For the text-containing cell, return its midpoint in [X, Y] coordinate format. 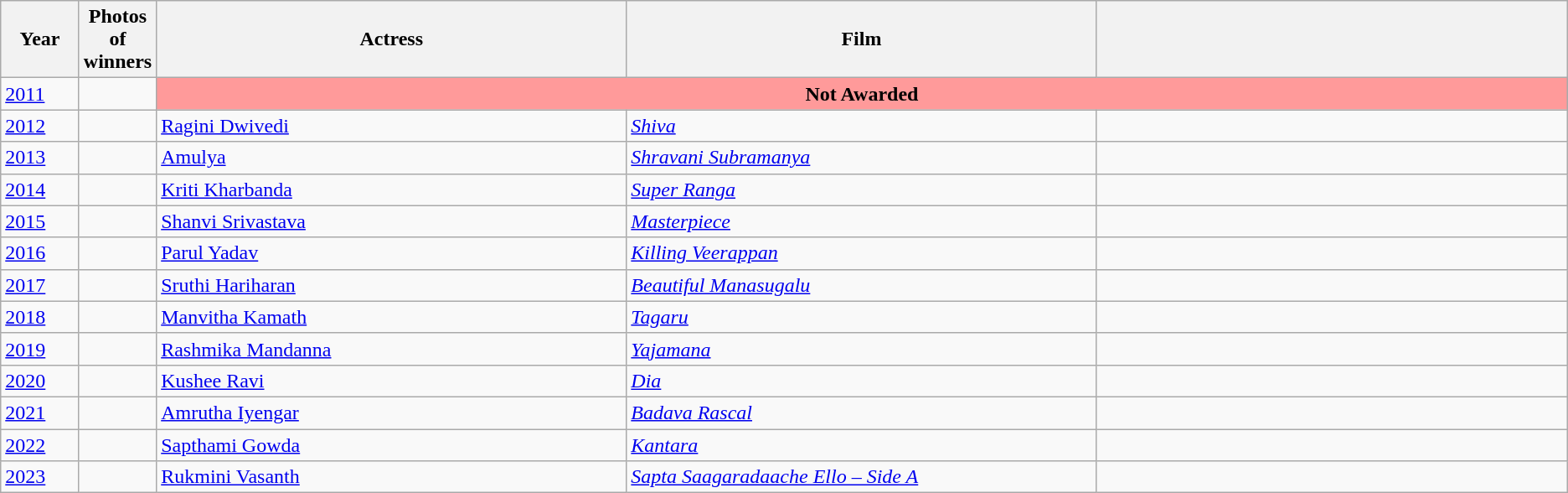
Shanvi Srivastava [392, 221]
Killing Veerappan [861, 253]
2022 [40, 445]
Dia [861, 381]
Shravani Subramanya [861, 158]
2014 [40, 189]
Photos of winners [117, 39]
Kriti Kharbanda [392, 189]
Film [861, 39]
Rukmini Vasanth [392, 477]
Rashmika Mandanna [392, 349]
2011 [40, 94]
Ragini Dwivedi [392, 126]
Kantara [861, 445]
2019 [40, 349]
Beautiful Manasugalu [861, 285]
2018 [40, 317]
Actress [392, 39]
Manvitha Kamath [392, 317]
Sapta Saagaradaache Ello – Side A [861, 477]
2012 [40, 126]
2013 [40, 158]
Year [40, 39]
2017 [40, 285]
Masterpiece [861, 221]
Shiva [861, 126]
2021 [40, 413]
Badava Rascal [861, 413]
2016 [40, 253]
2023 [40, 477]
Amulya [392, 158]
Super Ranga [861, 189]
Tagaru [861, 317]
Kushee Ravi [392, 381]
2020 [40, 381]
Parul Yadav [392, 253]
2015 [40, 221]
Not Awarded [863, 94]
Amrutha Iyengar [392, 413]
Sruthi Hariharan [392, 285]
Yajamana [861, 349]
Sapthami Gowda [392, 445]
